Extract the (X, Y) coordinate from the center of the cell holding the provided text.  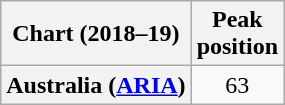
Chart (2018–19) (96, 34)
Peakposition (237, 34)
63 (237, 85)
Australia (ARIA) (96, 85)
